Return the (x, y) coordinate for the center point of the cell that contains the specified text.  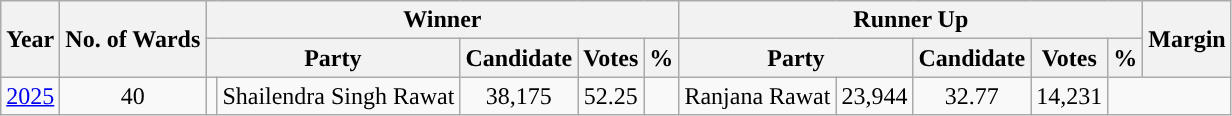
Margin (1187, 39)
No. of Wards (133, 39)
Winner (442, 20)
40 (133, 96)
Runner Up (911, 20)
32.77 (972, 96)
52.25 (611, 96)
38,175 (519, 96)
23,944 (874, 96)
Shailendra Singh Rawat (338, 96)
Year (30, 39)
14,231 (1070, 96)
Ranjana Rawat (758, 96)
2025 (30, 96)
